Provide the (x, y) coordinate of the cell's center where the given text is located.  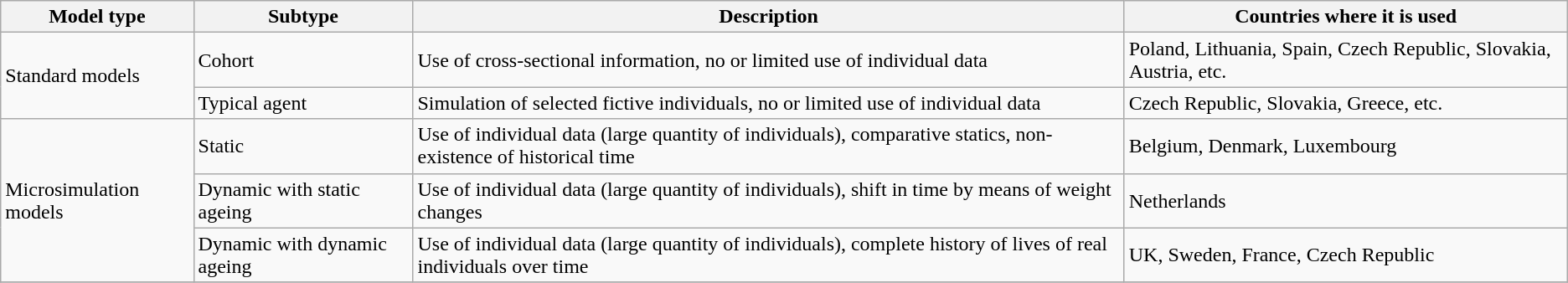
Belgium, Denmark, Luxembourg (1345, 146)
UK, Sweden, France, Czech Republic (1345, 255)
Dynamic with static ageing (303, 201)
Microsimulation models (97, 201)
Countries where it is used (1345, 17)
Simulation of selected fictive individuals, no or limited use of individual data (769, 103)
Netherlands (1345, 201)
Static (303, 146)
Description (769, 17)
Use of individual data (large quantity of individuals), shift in time by means of weight changes (769, 201)
Typical agent (303, 103)
Use of individual data (large quantity of individuals), complete history of lives of real individuals over time (769, 255)
Model type (97, 17)
Cohort (303, 60)
Standard models (97, 75)
Use of cross-sectional information, no or limited use of individual data (769, 60)
Poland, Lithuania, Spain, Czech Republic, Slovakia, Austria, etc. (1345, 60)
Dynamic with dynamic ageing (303, 255)
Czech Republic, Slovakia, Greece, etc. (1345, 103)
Subtype (303, 17)
Use of individual data (large quantity of individuals), comparative statics, non-existence of historical time (769, 146)
